Locate the cell with the specified text and output its (x, y) center coordinate. 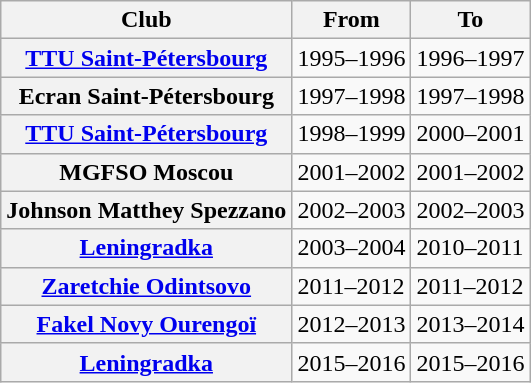
Club (146, 20)
To (470, 20)
Johnson Matthey Spezzano (146, 210)
1998–1999 (352, 134)
2000–2001 (470, 134)
Zaretchie Odintsovo (146, 286)
Ecran Saint-Pétersbourg (146, 96)
MGFSO Moscou (146, 172)
1996–1997 (470, 58)
Fakel Novy Ourengoï (146, 324)
2012–2013 (352, 324)
1995–1996 (352, 58)
From (352, 20)
2010–2011 (470, 248)
2003–2004 (352, 248)
2013–2014 (470, 324)
